Return [x, y] of the center of cell containing provided text 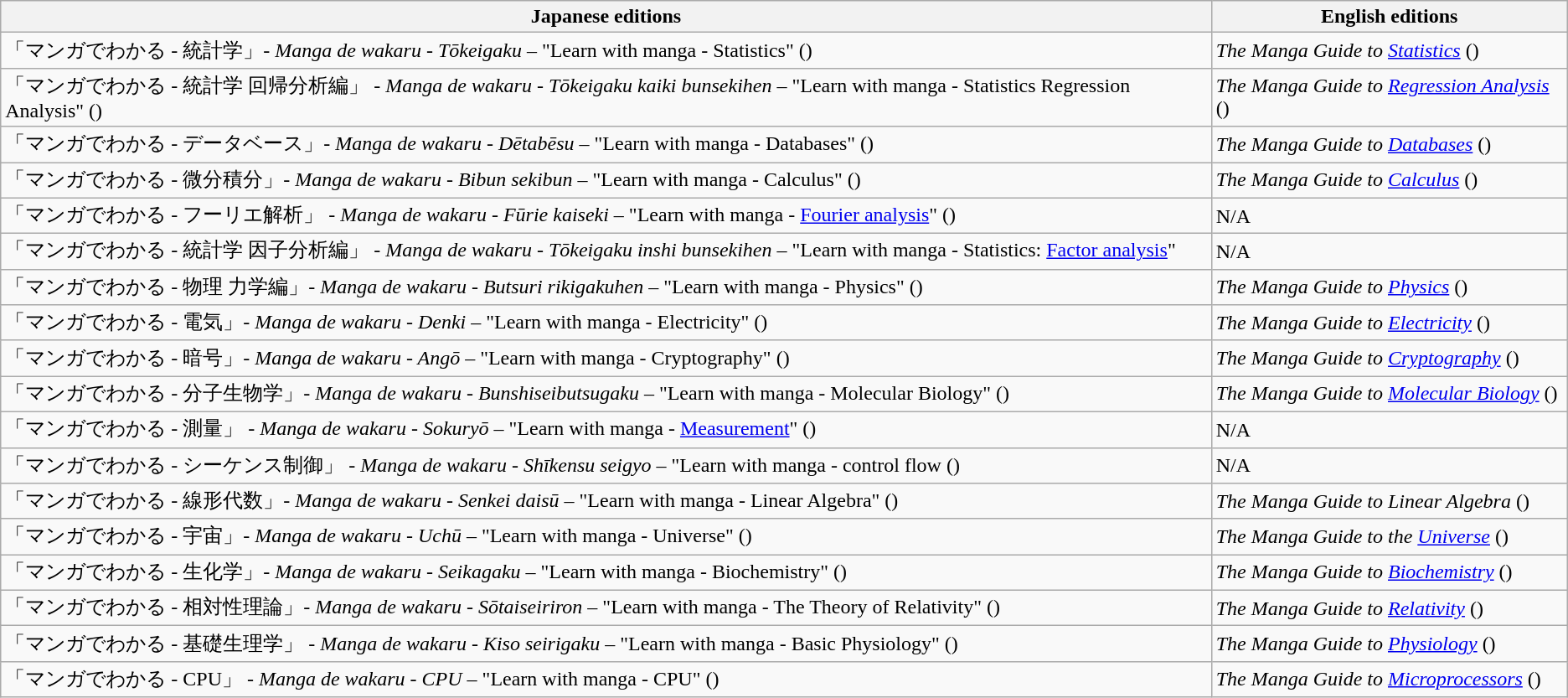
「マンガでわかる - CPU」 - Manga de wakaru - CPU – "Learn with manga - CPU" () [606, 679]
「マンガでわかる - 微分積分」- Manga de wakaru - Bibun sekibun – "Learn with manga - Calculus" () [606, 181]
「マンガでわかる - 電気」- Manga de wakaru - Denki – "Learn with manga - Electricity" () [606, 323]
「マンガでわかる - 基礎生理学」 - Manga de wakaru - Kiso seirigaku – "Learn with manga - Basic Physiology" () [606, 644]
The Manga Guide to Databases () [1389, 144]
Japanese editions [606, 17]
The Manga Guide to Biochemistry () [1389, 573]
The Manga Guide to Linear Algebra () [1389, 501]
「マンガでわかる - 暗号」- Manga de wakaru - Angō – "Learn with manga - Cryptography" () [606, 359]
「マンガでわかる - 測量」 - Manga de wakaru - Sokuryō – "Learn with manga - Measurement" () [606, 429]
「マンガでわかる - 相対性理論」- Manga de wakaru - Sōtaiseiriron – "Learn with manga - The Theory of Relativity" () [606, 608]
English editions [1389, 17]
The Manga Guide to Cryptography () [1389, 359]
「マンガでわかる - 宇宙」- Manga de wakaru - Uchū – "Learn with manga - Universe" () [606, 536]
「マンガでわかる - 統計学 回帰分析編」 - Manga de wakaru - Tōkeigaku kaiki bunsekihen – "Learn with manga - Statistics Regression Analysis" () [606, 97]
The Manga Guide to Regression Analysis () [1389, 97]
「マンガでわかる - 線形代数」- Manga de wakaru - Senkei daisū – "Learn with manga - Linear Algebra" () [606, 501]
「マンガでわかる - データベース」- Manga de wakaru - Dētabēsu – "Learn with manga - Databases" () [606, 144]
The Manga Guide to Relativity () [1389, 608]
「マンガでわかる - 生化学」- Manga de wakaru - Seikagaku – "Learn with manga - Biochemistry" () [606, 573]
The Manga Guide to Statistics () [1389, 50]
The Manga Guide to the Universe () [1389, 536]
「マンガでわかる - シーケンス制御」 - Manga de wakaru - Shīkensu seigyo – "Learn with manga - control flow () [606, 466]
「マンガでわかる - フーリエ解析」 - Manga de wakaru - Fūrie kaiseki – "Learn with manga - Fourier analysis" () [606, 216]
The Manga Guide to Physics () [1389, 287]
The Manga Guide to Microprocessors () [1389, 679]
「マンガでわかる - 分子生物学」- Manga de wakaru - Bunshiseibutsugaku – "Learn with manga - Molecular Biology" () [606, 394]
The Manga Guide to Calculus () [1389, 181]
The Manga Guide to Molecular Biology () [1389, 394]
The Manga Guide to Physiology () [1389, 644]
「マンガでわかる - 統計学 因子分析編」 - Manga de wakaru - Tōkeigaku inshi bunsekihen – "Learn with manga - Statistics: Factor analysis" [606, 251]
「マンガでわかる - 統計学」- Manga de wakaru - Tōkeigaku – "Learn with manga - Statistics" () [606, 50]
The Manga Guide to Electricity () [1389, 323]
「マンガでわかる - 物理 力学編」- Manga de wakaru - Butsuri rikigakuhen – "Learn with manga - Physics" () [606, 287]
